Identify which cell holds the provided text, then report its [x, y] central coordinate. 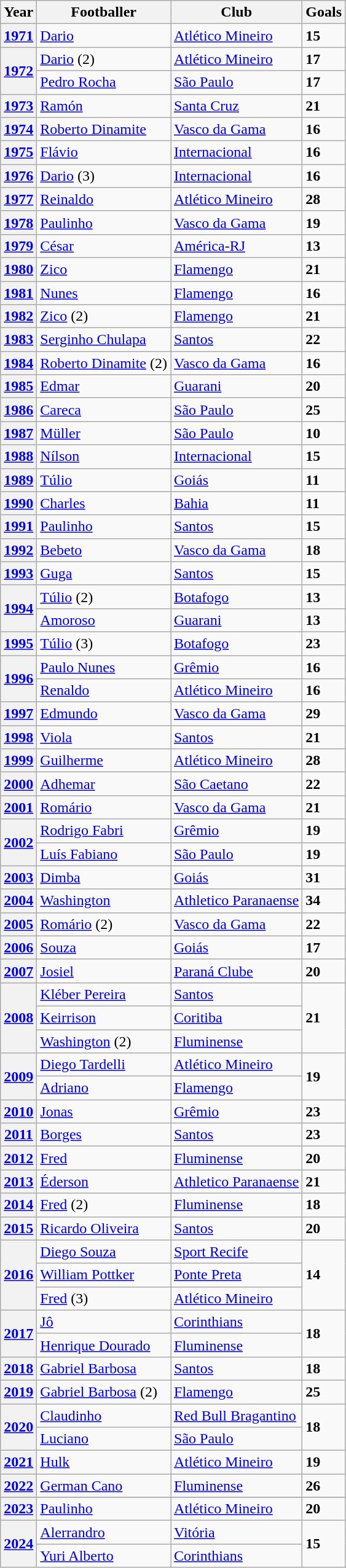
Josiel [104, 971]
2016 [18, 1275]
2011 [18, 1135]
Edmar [104, 386]
Fred (2) [104, 1205]
1974 [18, 129]
Alerrandro [104, 1532]
Fred (3) [104, 1298]
Gabriel Barbosa (2) [104, 1392]
Pedro Rocha [104, 82]
Paulo Nunes [104, 667]
2009 [18, 1076]
2004 [18, 901]
Zico (2) [104, 316]
1991 [18, 527]
2002 [18, 842]
Edmundo [104, 714]
Careca [104, 410]
Hulk [104, 1462]
2022 [18, 1486]
Luciano [104, 1439]
Müller [104, 433]
Rodrigo Fabri [104, 831]
1973 [18, 106]
Bahia [237, 503]
Vitória [237, 1532]
Ramón [104, 106]
2006 [18, 947]
Romário (2) [104, 924]
34 [324, 901]
14 [324, 1275]
Washington [104, 901]
Coritiba [237, 1017]
Gabriel Barbosa [104, 1368]
1982 [18, 316]
1987 [18, 433]
César [104, 246]
2013 [18, 1182]
Bebeto [104, 550]
Roberto Dinamite [104, 129]
Club [237, 12]
Goals [324, 12]
1972 [18, 71]
Charles [104, 503]
31 [324, 877]
2003 [18, 877]
1984 [18, 363]
26 [324, 1486]
Dario [104, 36]
Serginho Chulapa [104, 340]
Zico [104, 269]
1977 [18, 199]
Nílson [104, 457]
Ricardo Oliveira [104, 1228]
Éderson [104, 1182]
Dario (2) [104, 59]
2020 [18, 1427]
1994 [18, 608]
1971 [18, 36]
Borges [104, 1135]
São Caetano [237, 784]
Jô [104, 1322]
1986 [18, 410]
1998 [18, 737]
2000 [18, 784]
1988 [18, 457]
2015 [18, 1228]
1995 [18, 643]
German Cano [104, 1486]
Jonas [104, 1111]
1992 [18, 550]
Amoroso [104, 620]
29 [324, 714]
1999 [18, 761]
Kléber Pereira [104, 994]
2019 [18, 1392]
2012 [18, 1158]
2018 [18, 1368]
William Pottker [104, 1275]
Henrique Dourado [104, 1345]
Túlio [104, 480]
2024 [18, 1544]
2023 [18, 1509]
Guilherme [104, 761]
1976 [18, 176]
1990 [18, 503]
Roberto Dinamite (2) [104, 363]
Diego Souza [104, 1252]
Claudinho [104, 1415]
1996 [18, 678]
Guga [104, 573]
1980 [18, 269]
Paraná Clube [237, 971]
Reinaldo [104, 199]
1981 [18, 293]
Túlio (2) [104, 597]
Santa Cruz [237, 106]
2014 [18, 1205]
Adhemar [104, 784]
Washington (2) [104, 1041]
Nunes [104, 293]
2005 [18, 924]
1997 [18, 714]
2001 [18, 807]
2017 [18, 1333]
Túlio (3) [104, 643]
2007 [18, 971]
Keirrison [104, 1017]
1985 [18, 386]
Sport Recife [237, 1252]
Fred [104, 1158]
1978 [18, 222]
1975 [18, 152]
Renaldo [104, 691]
2021 [18, 1462]
Dimba [104, 877]
Footballer [104, 12]
2010 [18, 1111]
América-RJ [237, 246]
Red Bull Bragantino [237, 1415]
Adriano [104, 1088]
Diego Tardelli [104, 1065]
Souza [104, 947]
Yuri Alberto [104, 1556]
1979 [18, 246]
10 [324, 433]
1993 [18, 573]
Romário [104, 807]
1989 [18, 480]
2008 [18, 1017]
Dario (3) [104, 176]
Flávio [104, 152]
Year [18, 12]
1983 [18, 340]
Ponte Preta [237, 1275]
Luís Fabiano [104, 854]
Viola [104, 737]
